For the text-containing cell, return its midpoint in [x, y] coordinate format. 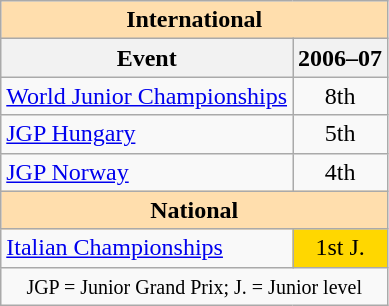
5th [340, 134]
JGP Norway [147, 172]
International [194, 20]
4th [340, 172]
JGP Hungary [147, 134]
National [194, 210]
Italian Championships [147, 248]
2006–07 [340, 58]
1st J. [340, 248]
8th [340, 96]
Event [147, 58]
JGP = Junior Grand Prix; J. = Junior level [194, 286]
World Junior Championships [147, 96]
